Provide the [X, Y] coordinate of the cell's center where the given text is located.  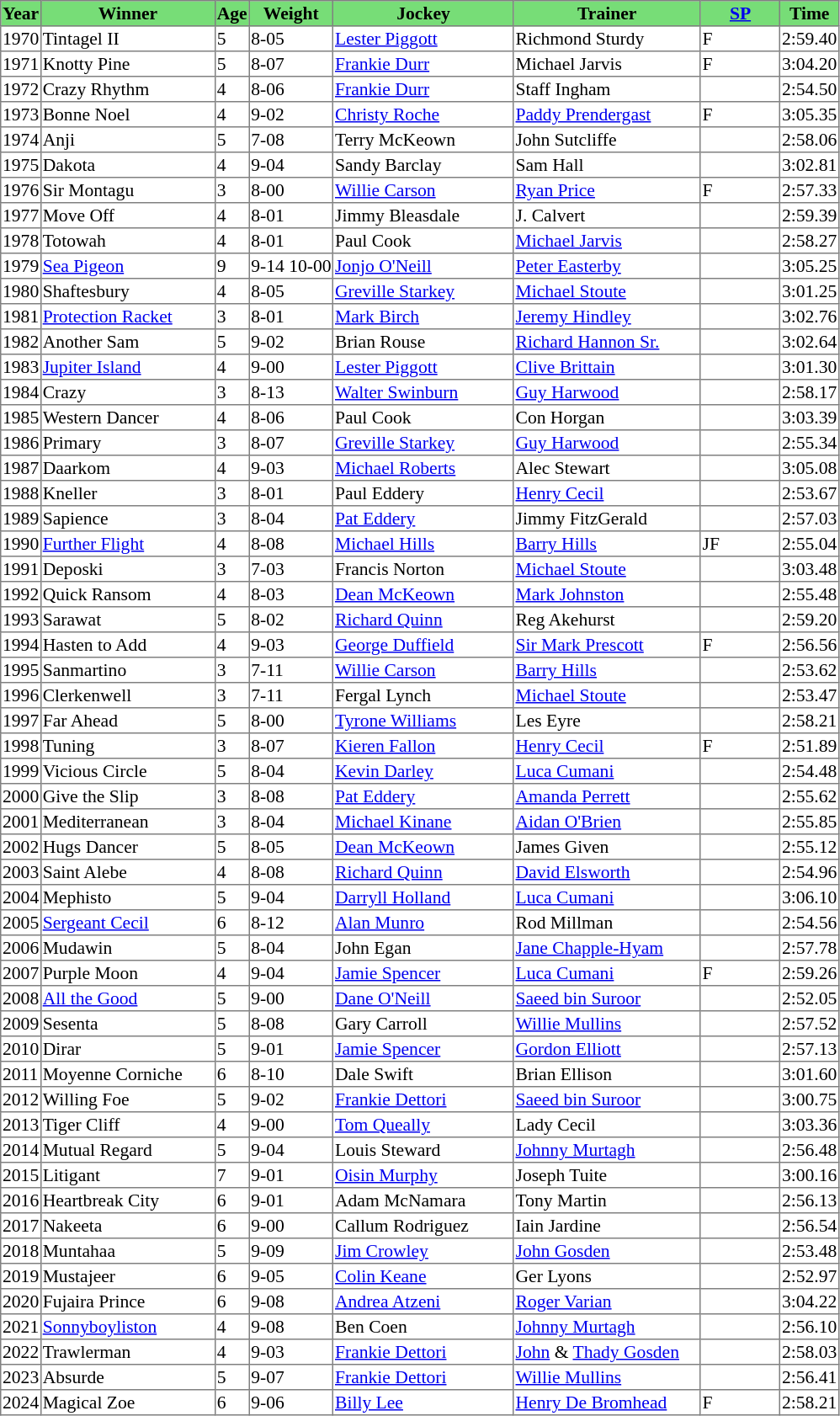
1981 [21, 317]
1988 [21, 493]
2:55.12 [810, 847]
Hugs Dancer [128, 847]
Callum Rodriguez [423, 1226]
3:05.08 [810, 468]
Hasten to Add [128, 645]
Daarkom [128, 468]
SP [740, 13]
Sonnyboyliston [128, 1327]
Michael Hills [423, 544]
2:56.10 [810, 1327]
2003 [21, 872]
Amanda Perrett [607, 796]
2:54.96 [810, 872]
1973 [21, 114]
3:02.81 [810, 165]
1970 [21, 39]
Clerkenwell [128, 695]
2:58.27 [810, 241]
1980 [21, 291]
Mutual Regard [128, 1150]
3:03.39 [810, 418]
2020 [21, 1302]
Knotty Pine [128, 64]
Crazy [128, 392]
2:52.05 [810, 998]
Jupiter Island [128, 367]
Brian Ellison [607, 1074]
Sarawat [128, 620]
Trainer [607, 13]
2:58.17 [810, 392]
2:59.39 [810, 216]
Anji [128, 140]
1987 [21, 468]
Adam McNamara [423, 1200]
Paul Eddery [423, 493]
8-02 [291, 620]
2:53.47 [810, 695]
1971 [21, 64]
3:01.30 [810, 367]
2:53.48 [810, 1251]
3:00.16 [810, 1175]
JF [740, 544]
Purple Moon [128, 973]
2014 [21, 1150]
Magical Zoe [128, 1403]
2:55.04 [810, 544]
Sir Mark Prescott [607, 645]
Fergal Lynch [423, 695]
Oisin Murphy [423, 1175]
2:51.89 [810, 746]
Shaftesbury [128, 291]
Time [810, 13]
Dirar [128, 1049]
2022 [21, 1352]
3:04.20 [810, 64]
2002 [21, 847]
Sanmartino [128, 670]
3:01.25 [810, 291]
3:04.22 [810, 1302]
Gordon Elliott [607, 1049]
Michael Roberts [423, 468]
2012 [21, 1099]
3:03.36 [810, 1125]
1989 [21, 519]
2006 [21, 948]
1986 [21, 443]
2:54.56 [810, 923]
Jonjo O'Neill [423, 266]
Reg Akehurst [607, 620]
Kevin Darley [423, 771]
2009 [21, 1024]
2001 [21, 822]
Protection Racket [128, 317]
1985 [21, 418]
Sapience [128, 519]
Winner [128, 13]
2:57.78 [810, 948]
Jane Chapple-Hyam [607, 948]
8-13 [291, 392]
Michael Kinane [423, 822]
1991 [21, 569]
3:05.25 [810, 266]
Tintagel II [128, 39]
Sergeant Cecil [128, 923]
Jimmy FitzGerald [607, 519]
Tiger Cliff [128, 1125]
Staff Ingham [607, 89]
Mediterranean [128, 822]
1982 [21, 342]
Christy Roche [423, 114]
2:53.67 [810, 493]
2021 [21, 1327]
1984 [21, 392]
2:57.33 [810, 190]
3:06.10 [810, 897]
2024 [21, 1403]
Sesenta [128, 1024]
Vicious Circle [128, 771]
1978 [21, 241]
Mustajeer [128, 1276]
Sea Pigeon [128, 266]
Heartbreak City [128, 1200]
2:55.62 [810, 796]
3:05.35 [810, 114]
Tuning [128, 746]
1990 [21, 544]
Moyenne Corniche [128, 1074]
1993 [21, 620]
Sandy Barclay [423, 165]
Further Flight [128, 544]
2:53.62 [810, 670]
James Given [607, 847]
2:59.40 [810, 39]
Sam Hall [607, 165]
John & Thady Gosden [607, 1352]
8-10 [291, 1074]
Henry De Bromhead [607, 1403]
2015 [21, 1175]
Dale Swift [423, 1074]
2:55.85 [810, 822]
Litigant [128, 1175]
All the Good [128, 998]
2019 [21, 1276]
1994 [21, 645]
Far Ahead [128, 721]
3:03.48 [810, 569]
9-07 [291, 1377]
Age [231, 13]
Weight [291, 13]
1977 [21, 216]
Deposki [128, 569]
Another Sam [128, 342]
Jockey [423, 13]
Give the Slip [128, 796]
2:58.06 [810, 140]
Brian Rouse [423, 342]
2:54.50 [810, 89]
Trawlerman [128, 1352]
2:57.03 [810, 519]
Clive Brittain [607, 367]
Terry McKeown [423, 140]
Mark Birch [423, 317]
1983 [21, 367]
2004 [21, 897]
2023 [21, 1377]
David Elsworth [607, 872]
Alec Stewart [607, 468]
9-06 [291, 1403]
Paddy Prendergast [607, 114]
Muntahaa [128, 1251]
9 [231, 266]
Saint Alebe [128, 872]
Francis Norton [423, 569]
2000 [21, 796]
3:02.76 [810, 317]
2018 [21, 1251]
8-03 [291, 594]
George Duffield [423, 645]
Fujaira Prince [128, 1302]
2:56.54 [810, 1226]
Dane O'Neill [423, 998]
1995 [21, 670]
2:56.56 [810, 645]
7-08 [291, 140]
2:59.26 [810, 973]
Joseph Tuite [607, 1175]
John Sutcliffe [607, 140]
2:54.48 [810, 771]
Kieren Fallon [423, 746]
9-14 10-00 [291, 266]
Aidan O'Brien [607, 822]
Totowah [128, 241]
Move Off [128, 216]
1997 [21, 721]
Les Eyre [607, 721]
Quick Ransom [128, 594]
Tom Queally [423, 1125]
Kneller [128, 493]
1976 [21, 190]
Mephisto [128, 897]
1975 [21, 165]
1998 [21, 746]
Ben Coen [423, 1327]
Willing Foe [128, 1099]
John Egan [423, 948]
Ryan Price [607, 190]
2013 [21, 1125]
Richard Hannon Sr. [607, 342]
Roger Varian [607, 1302]
1974 [21, 140]
Dakota [128, 165]
Crazy Rhythm [128, 89]
Jimmy Bleasdale [423, 216]
2:56.41 [810, 1377]
Absurde [128, 1377]
3:02.64 [810, 342]
1999 [21, 771]
2:59.20 [810, 620]
2010 [21, 1049]
2:55.34 [810, 443]
Lady Cecil [607, 1125]
9-05 [291, 1276]
8-12 [291, 923]
3:00.75 [810, 1099]
Tyrone Williams [423, 721]
9-09 [291, 1251]
1992 [21, 594]
Louis Steward [423, 1150]
Iain Jardine [607, 1226]
Billy Lee [423, 1403]
2:55.48 [810, 594]
J. Calvert [607, 216]
7 [231, 1175]
2:57.13 [810, 1049]
1972 [21, 89]
Peter Easterby [607, 266]
1996 [21, 695]
Richmond Sturdy [607, 39]
2016 [21, 1200]
Gary Carroll [423, 1024]
1979 [21, 266]
Darryll Holland [423, 897]
2017 [21, 1226]
2:56.48 [810, 1150]
Ger Lyons [607, 1276]
Alan Munro [423, 923]
2:56.13 [810, 1200]
Mark Johnston [607, 594]
Primary [128, 443]
Western Dancer [128, 418]
2:58.03 [810, 1352]
Nakeeta [128, 1226]
Rod Millman [607, 923]
2008 [21, 998]
Jim Crowley [423, 1251]
3:01.60 [810, 1074]
2005 [21, 923]
Colin Keane [423, 1276]
7-03 [291, 569]
2011 [21, 1074]
Tony Martin [607, 1200]
2:52.97 [810, 1276]
John Gosden [607, 1251]
Bonne Noel [128, 114]
2007 [21, 973]
Jeremy Hindley [607, 317]
Sir Montagu [128, 190]
Con Horgan [607, 418]
Year [21, 13]
Mudawin [128, 948]
2:57.52 [810, 1024]
Walter Swinburn [423, 392]
Andrea Atzeni [423, 1302]
